Find where the given text appears and provide that cell's center as (X, Y) coordinate. 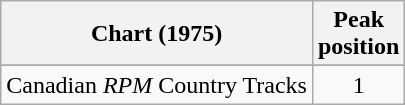
Peakposition (358, 34)
Chart (1975) (157, 34)
1 (358, 85)
Canadian RPM Country Tracks (157, 85)
